Determine the (x, y) coordinate at the center of the cell enclosing the given text.  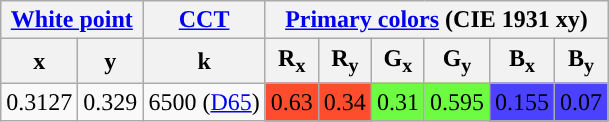
y (110, 61)
k (204, 61)
Bx (522, 61)
White point (72, 20)
0.31 (398, 102)
0.34 (344, 102)
CCT (204, 20)
6500 (D65) (204, 102)
0.329 (110, 102)
0.3127 (40, 102)
By (582, 61)
Ry (344, 61)
Gy (456, 61)
0.63 (292, 102)
Rx (292, 61)
Gx (398, 61)
0.07 (582, 102)
0.155 (522, 102)
0.595 (456, 102)
Primary colors (CIE 1931 xy) (436, 20)
x (40, 61)
